For the text-containing cell, return its midpoint in [x, y] coordinate format. 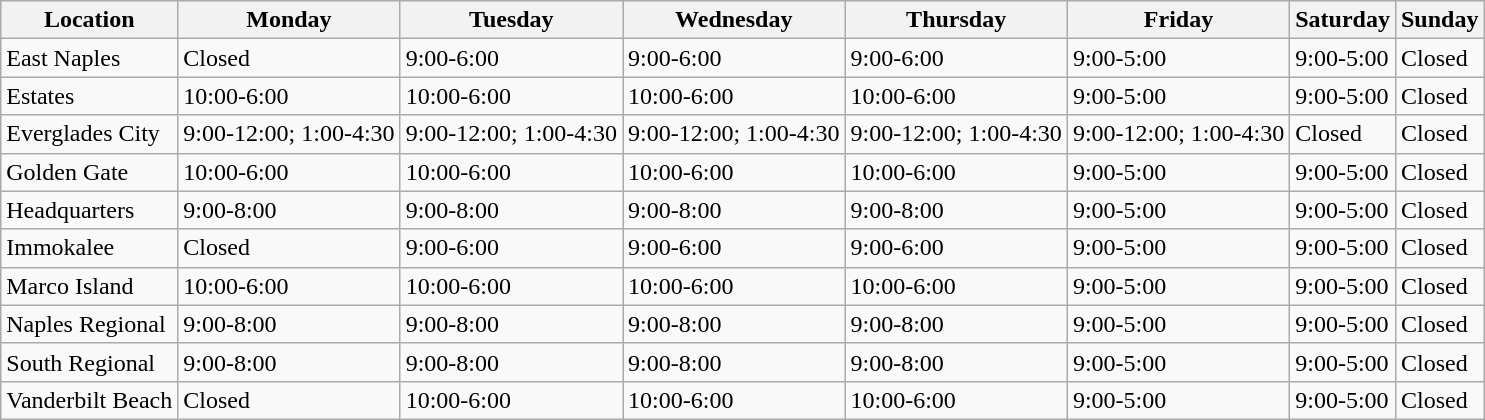
Saturday [1343, 20]
Tuesday [511, 20]
Marco Island [90, 286]
Estates [90, 96]
Naples Regional [90, 324]
Monday [289, 20]
Immokalee [90, 248]
Vanderbilt Beach [90, 400]
Sunday [1439, 20]
South Regional [90, 362]
East Naples [90, 58]
Thursday [956, 20]
Headquarters [90, 210]
Everglades City [90, 134]
Wednesday [734, 20]
Golden Gate [90, 172]
Friday [1178, 20]
Location [90, 20]
